Return the [X, Y] coordinate for the center point of the cell that contains the specified text.  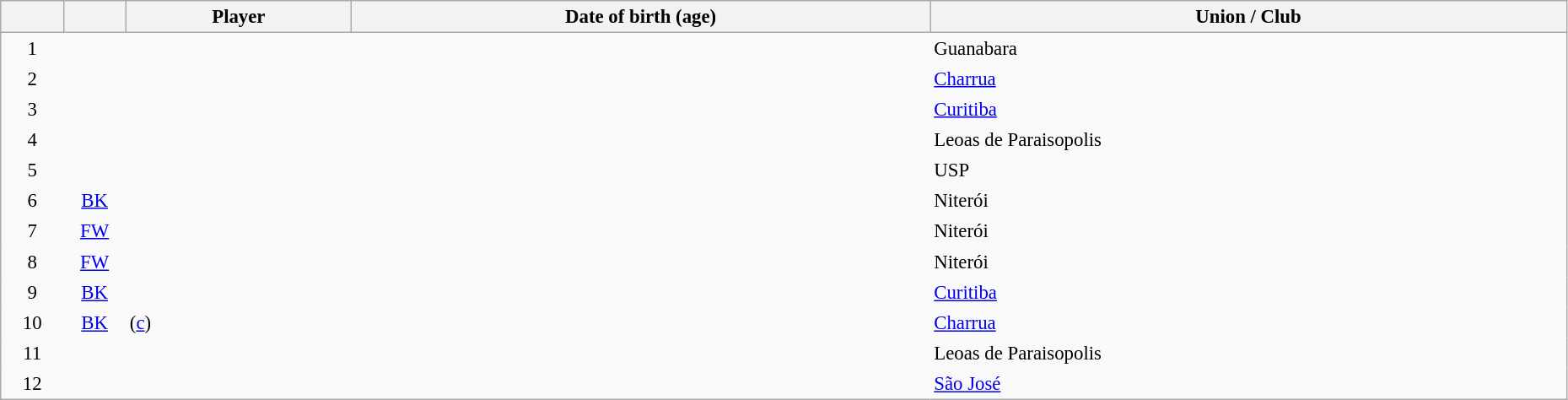
1 [32, 49]
USP [1248, 170]
Guanabara [1248, 49]
São José [1248, 383]
6 [32, 201]
7 [32, 231]
12 [32, 383]
9 [32, 292]
Player [238, 17]
(c) [238, 322]
8 [32, 262]
2 [32, 78]
11 [32, 353]
Date of birth (age) [640, 17]
Union / Club [1248, 17]
5 [32, 170]
4 [32, 140]
10 [32, 322]
3 [32, 109]
